For the text-containing cell, return its midpoint in (X, Y) coordinate format. 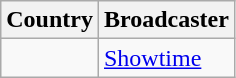
Country (50, 20)
Showtime (166, 58)
Broadcaster (166, 20)
